Provide the [X, Y] coordinate of the cell's center where the given text is located.  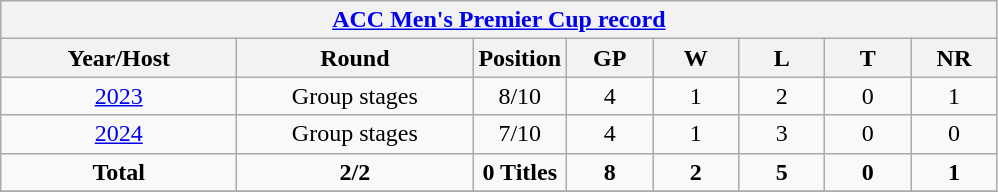
ACC Men's Premier Cup record [499, 20]
Position [520, 58]
GP [610, 58]
L [782, 58]
3 [782, 134]
T [868, 58]
NR [954, 58]
Total [119, 172]
W [696, 58]
2/2 [355, 172]
8 [610, 172]
2023 [119, 96]
0 Titles [520, 172]
Year/Host [119, 58]
7/10 [520, 134]
Round [355, 58]
5 [782, 172]
8/10 [520, 96]
2024 [119, 134]
